Output the (x, y) coordinate of the center of the cell containing the given text.  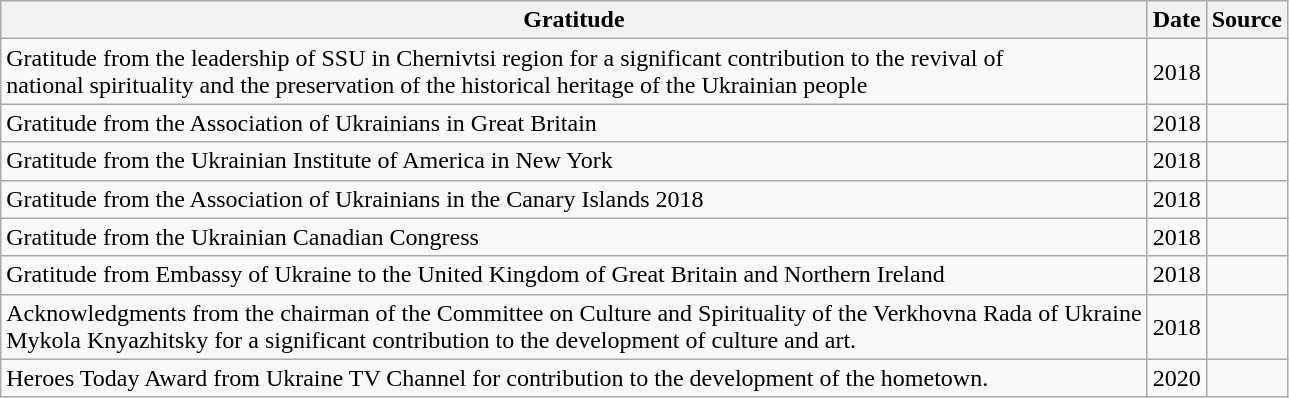
Gratitude from Embassy of Ukraine to the United Kingdom of Great Britain and Northern Ireland (574, 275)
Source (1246, 20)
Gratitude from the Association of Ukrainians in Great Britain (574, 123)
Gratitude from the Ukrainian Institute of America in New York (574, 161)
2020 (1176, 378)
Gratitude from the Association of Ukrainians in the Canary Islands 2018 (574, 199)
Gratitude (574, 20)
Date (1176, 20)
Gratitude from the Ukrainian Canadian Congress (574, 237)
Heroes Today Award from Ukraine TV Channel for contribution to the development of the hometown. (574, 378)
